Provide the (x, y) coordinate of the cell's center where the given text is located.  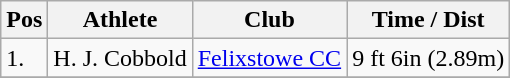
Athlete (120, 20)
Felixstowe CC (269, 58)
H. J. Cobbold (120, 58)
Time / Dist (428, 20)
1. (24, 58)
Pos (24, 20)
9 ft 6in (2.89m) (428, 58)
Club (269, 20)
